Determine the [x, y] coordinate at the center of the cell enclosing the given text.  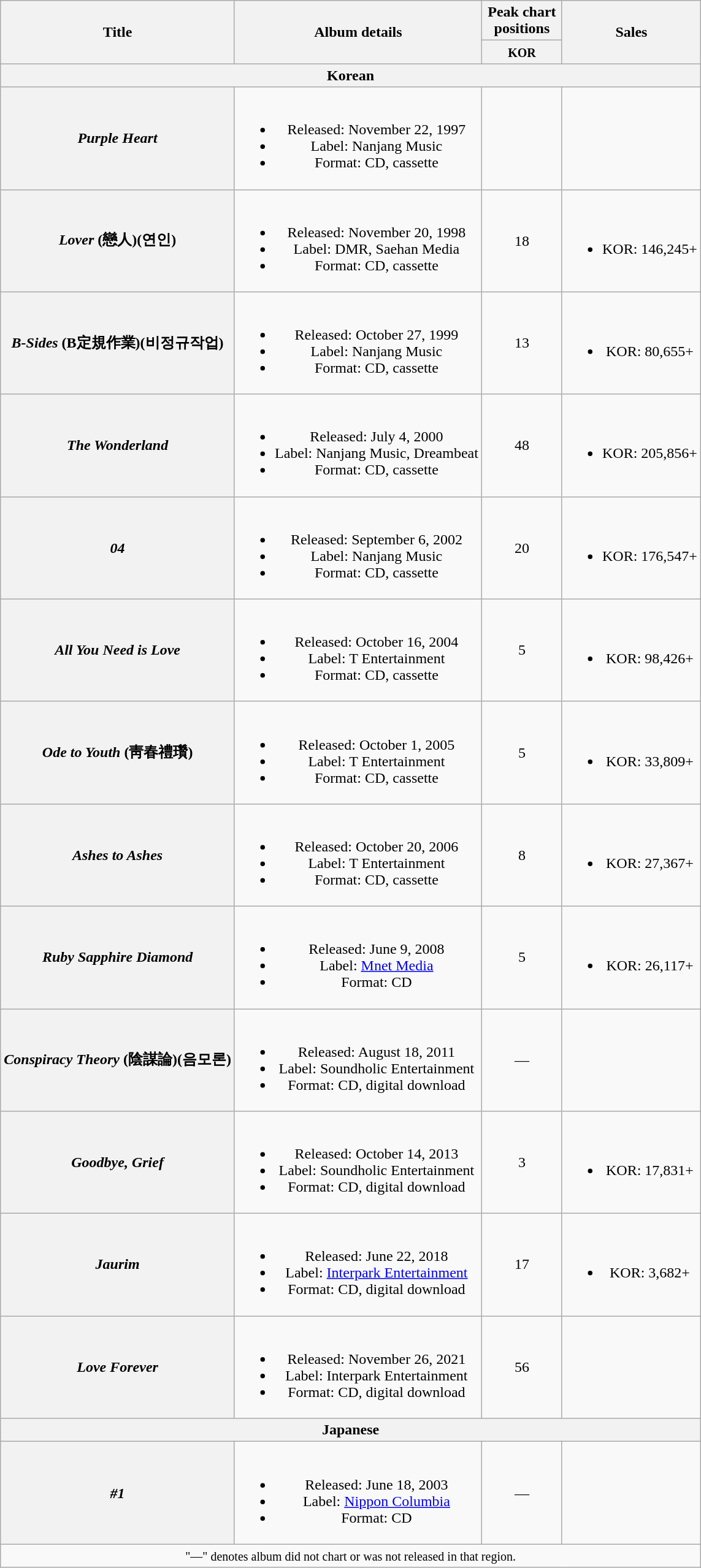
Ode to Youth (靑春禮瓚) [118, 753]
Ashes to Ashes [118, 854]
Released: October 14, 2013Label: Soundholic EntertainmentFormat: CD, digital download [358, 1162]
KOR: 176,547+ [631, 548]
KOR: 205,856+ [631, 445]
Released: October 27, 1999Label: Nanjang MusicFormat: CD, cassette [358, 343]
KOR: 3,682+ [631, 1265]
56 [521, 1367]
Korean [351, 75]
Love Forever [118, 1367]
13 [521, 343]
The Wonderland [118, 445]
04 [118, 548]
KOR: 27,367+ [631, 854]
All You Need is Love [118, 650]
#1 [118, 1493]
KOR: 80,655+ [631, 343]
Released: November 22, 1997Label: Nanjang MusicFormat: CD, cassette [358, 139]
3 [521, 1162]
KOR: 26,117+ [631, 957]
Conspiracy Theory (陰謀論)(음모론) [118, 1060]
Lover (戀人)(연인) [118, 240]
KOR: 17,831+ [631, 1162]
Album details [358, 32]
18 [521, 240]
Peak chart positions [521, 21]
Released: September 6, 2002Label: Nanjang MusicFormat: CD, cassette [358, 548]
Released: August 18, 2011Label: Soundholic EntertainmentFormat: CD, digital download [358, 1060]
Released: October 16, 2004Label: T EntertainmentFormat: CD, cassette [358, 650]
17 [521, 1265]
Sales [631, 32]
Released: June 18, 2003Label: Nippon ColumbiaFormat: CD [358, 1493]
"—" denotes album did not chart or was not released in that region. [351, 1556]
Released: July 4, 2000Label: Nanjang Music, DreambeatFormat: CD, cassette [358, 445]
Ruby Sapphire Diamond [118, 957]
Title [118, 32]
Released: October 20, 2006Label: T EntertainmentFormat: CD, cassette [358, 854]
B-Sides (B定規作業)(비정규작업) [118, 343]
KOR: 33,809+ [631, 753]
KOR [521, 52]
KOR: 98,426+ [631, 650]
Japanese [351, 1430]
Purple Heart [118, 139]
KOR: 146,245+ [631, 240]
8 [521, 854]
Released: November 26, 2021Label: Interpark EntertainmentFormat: CD, digital download [358, 1367]
20 [521, 548]
Released: June 9, 2008Label: Mnet MediaFormat: CD [358, 957]
Released: June 22, 2018Label: Interpark EntertainmentFormat: CD, digital download [358, 1265]
Goodbye, Grief [118, 1162]
48 [521, 445]
Jaurim [118, 1265]
Released: November 20, 1998Label: DMR, Saehan MediaFormat: CD, cassette [358, 240]
Released: October 1, 2005Label: T EntertainmentFormat: CD, cassette [358, 753]
